Scan for the cell matching the given text and deliver its [X, Y] coordinate at center. 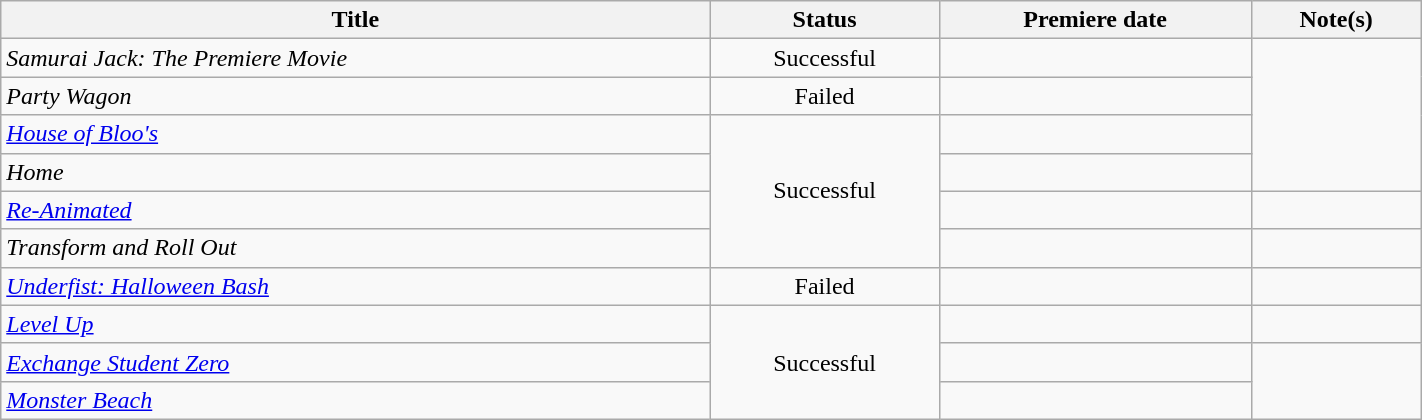
Underfist: Halloween Bash [356, 286]
Monster Beach [356, 400]
Level Up [356, 324]
Transform and Roll Out [356, 248]
Party Wagon [356, 96]
House of Bloo's [356, 134]
Status [824, 20]
Exchange Student Zero [356, 362]
Premiere date [1095, 20]
Note(s) [1336, 20]
Re-Animated [356, 210]
Home [356, 172]
Title [356, 20]
Samurai Jack: The Premiere Movie [356, 58]
